From the cell containing the given text, extract its center point as (X, Y) coordinate. 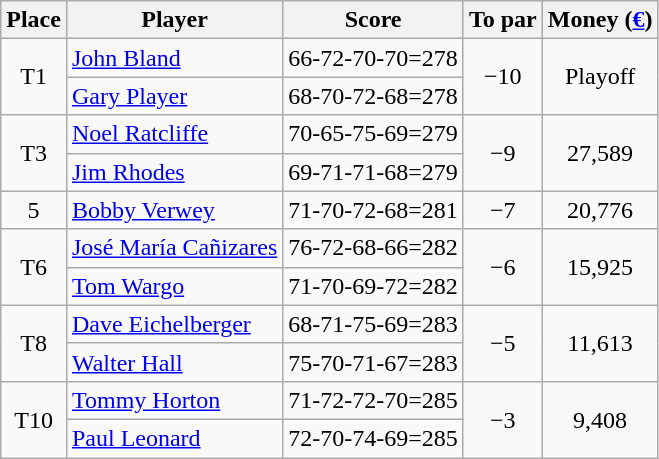
T8 (34, 343)
Dave Eichelberger (174, 324)
Playoff (600, 77)
66-72-70-70=278 (374, 58)
T10 (34, 419)
15,925 (600, 267)
69-71-71-68=279 (374, 172)
−9 (502, 153)
72-70-74-69=285 (374, 438)
T3 (34, 153)
Score (374, 20)
−6 (502, 267)
Jim Rhodes (174, 172)
Tommy Horton (174, 400)
68-71-75-69=283 (374, 324)
68-70-72-68=278 (374, 96)
Money (€) (600, 20)
−7 (502, 210)
T6 (34, 267)
Player (174, 20)
José María Cañizares (174, 248)
−10 (502, 77)
11,613 (600, 343)
71-70-72-68=281 (374, 210)
5 (34, 210)
−3 (502, 419)
71-72-72-70=285 (374, 400)
71-70-69-72=282 (374, 286)
T1 (34, 77)
Walter Hall (174, 362)
Noel Ratcliffe (174, 134)
Gary Player (174, 96)
9,408 (600, 419)
−5 (502, 343)
Tom Wargo (174, 286)
27,589 (600, 153)
70-65-75-69=279 (374, 134)
20,776 (600, 210)
To par (502, 20)
Paul Leonard (174, 438)
76-72-68-66=282 (374, 248)
John Bland (174, 58)
Place (34, 20)
75-70-71-67=283 (374, 362)
Bobby Verwey (174, 210)
